Identify which cell holds the provided text, then report its [x, y] central coordinate. 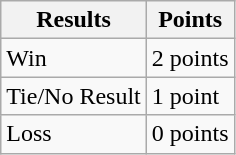
Loss [74, 134]
Tie/No Result [74, 96]
Results [74, 20]
1 point [190, 96]
0 points [190, 134]
2 points [190, 58]
Points [190, 20]
Win [74, 58]
